Capture the cell that displays the provided text and extract its [x, y] central coordinate. 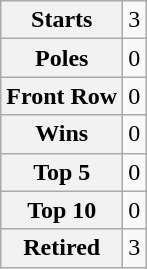
Top 10 [62, 210]
Top 5 [62, 172]
Retired [62, 248]
Front Row [62, 96]
Poles [62, 58]
Wins [62, 134]
Starts [62, 20]
